Return (X, Y) of the center of cell containing provided text 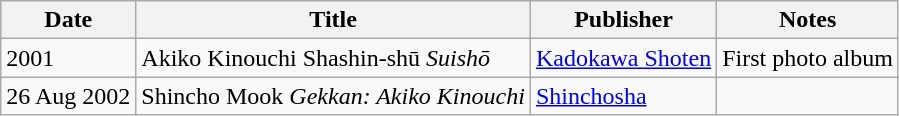
26 Aug 2002 (68, 96)
Date (68, 20)
Akiko Kinouchi Shashin-shū Suishō (334, 58)
Shincho Mook Gekkan: Akiko Kinouchi (334, 96)
First photo album (808, 58)
Publisher (623, 20)
2001 (68, 58)
Kadokawa Shoten (623, 58)
Notes (808, 20)
Shinchosha (623, 96)
Title (334, 20)
